Return the (X, Y) coordinate for the center point of the cell that contains the specified text.  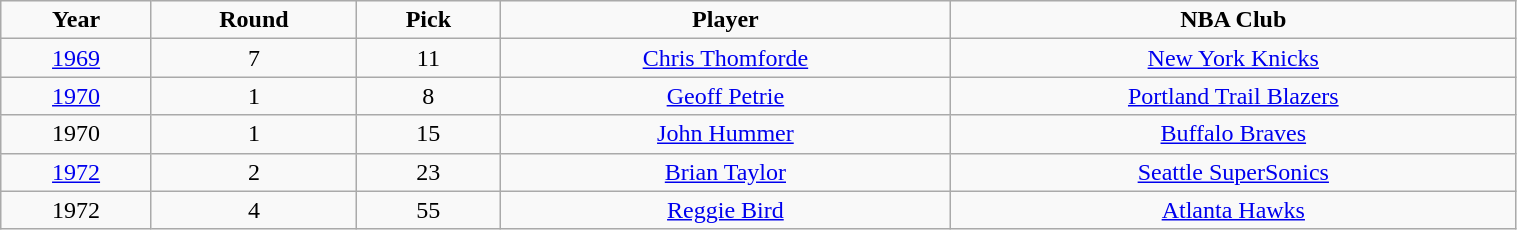
11 (428, 58)
7 (254, 58)
23 (428, 172)
NBA Club (1234, 20)
Brian Taylor (725, 172)
Atlanta Hawks (1234, 210)
Geoff Petrie (725, 96)
8 (428, 96)
55 (428, 210)
Round (254, 20)
Reggie Bird (725, 210)
4 (254, 210)
15 (428, 134)
New York Knicks (1234, 58)
1969 (76, 58)
Chris Thomforde (725, 58)
John Hummer (725, 134)
Player (725, 20)
Year (76, 20)
Buffalo Braves (1234, 134)
2 (254, 172)
Portland Trail Blazers (1234, 96)
Seattle SuperSonics (1234, 172)
Pick (428, 20)
